Output the (x, y) coordinate of the center of the cell containing the given text.  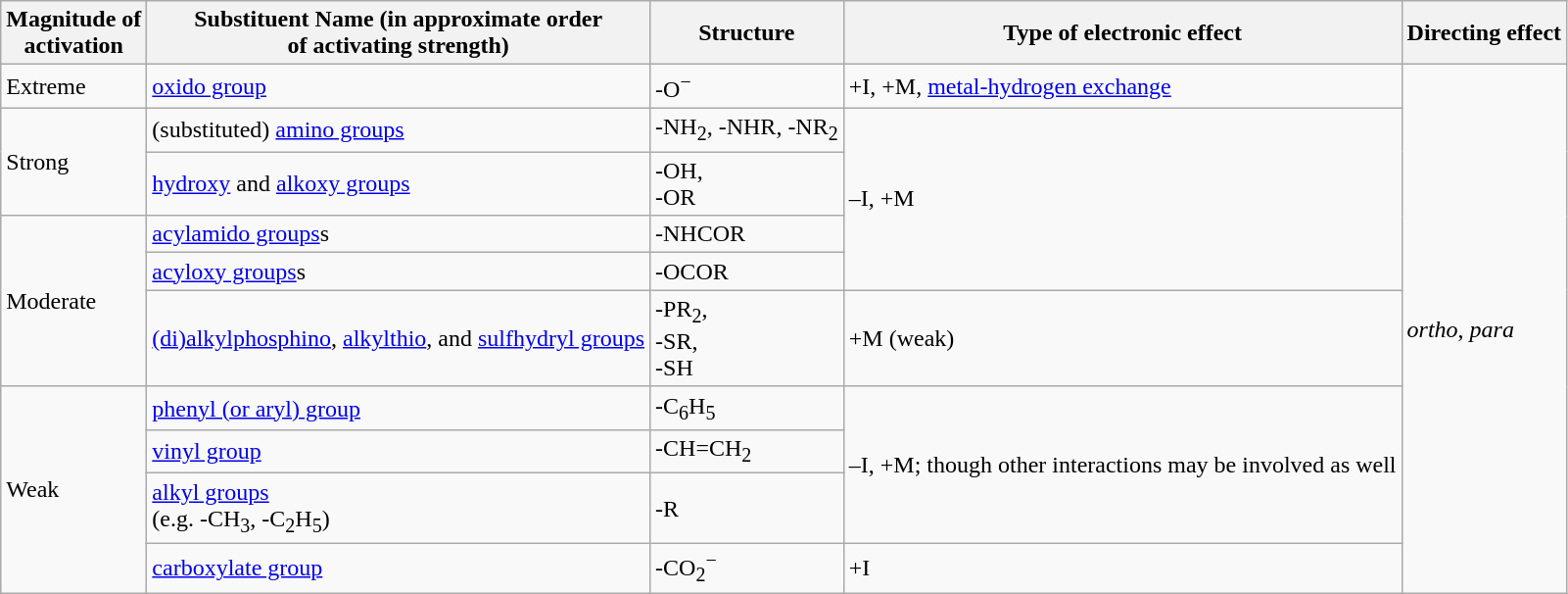
+I, +M, metal-hydrogen exchange (1122, 86)
Substituent Name (in approximate orderof activating strength) (399, 33)
Strong (74, 161)
(di)alkylphosphino, alkylthio, and sulfhydryl groups (399, 338)
carboxylate group (399, 569)
hydroxy and alkoxy groups (399, 184)
Type of electronic effect (1122, 33)
-NHCOR (747, 234)
vinyl group (399, 452)
-CH=CH2 (747, 452)
Extreme (74, 86)
-NH2, -NHR, -NR2 (747, 129)
–I, +M (1122, 199)
+I (1122, 569)
-CO2− (747, 569)
–I, +M; though other interactions may be involved as well (1122, 465)
+M (weak) (1122, 338)
Directing effect (1485, 33)
alkyl groups(e.g. -CH3, -C2H5) (399, 508)
Structure (747, 33)
-PR2,-SR,-SH (747, 338)
-C6H5 (747, 408)
-OCOR (747, 272)
acyloxy groupss (399, 272)
oxido group (399, 86)
-R (747, 508)
-OH,-OR (747, 184)
Moderate (74, 301)
acylamido groupss (399, 234)
phenyl (or aryl) group (399, 408)
(substituted) amino groups (399, 129)
Weak (74, 490)
ortho, para (1485, 329)
Magnitude ofactivation (74, 33)
-O− (747, 86)
